Locate the cell with the specified text and output its [x, y] center coordinate. 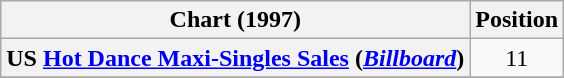
Position [517, 20]
Chart (1997) [236, 20]
11 [517, 58]
US Hot Dance Maxi-Singles Sales (Billboard) [236, 58]
